Detect which cell encompasses the target text, then output its [X, Y] center coordinate. 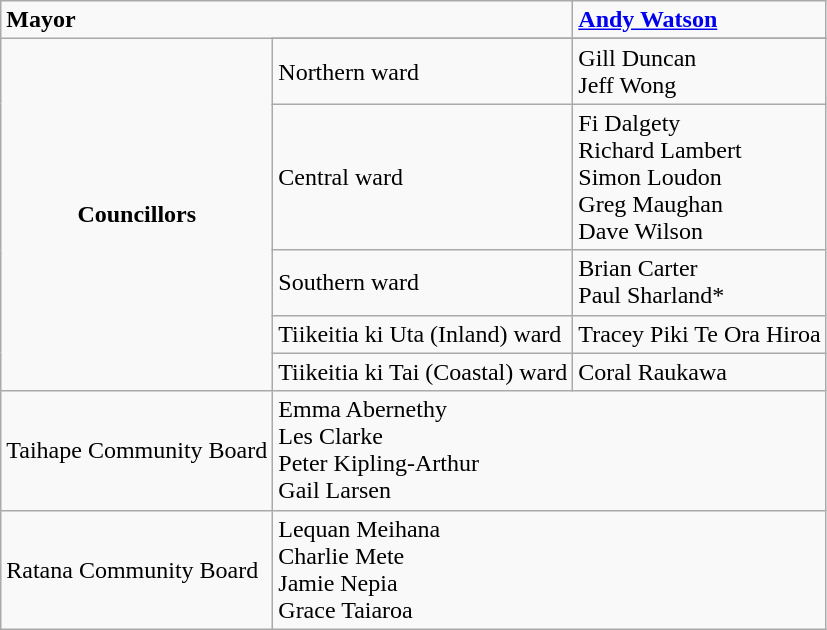
Tiikeitia ki Tai (Coastal) ward [423, 372]
Taihape Community Board [137, 450]
Fi DalgetyRichard LambertSimon LoudonGreg MaughanDave Wilson [700, 177]
Andy Watson [700, 20]
Lequan MeihanaCharlie MeteJamie NepiaGrace Taiaroa [550, 570]
Emma AbernethyLes ClarkePeter Kipling-ArthurGail Larsen [550, 450]
Tracey Piki Te Ora Hiroa [700, 334]
Brian CarterPaul Sharland* [700, 282]
Ratana Community Board [137, 570]
Mayor [287, 20]
Southern ward [423, 282]
Northern ward [423, 72]
Tiikeitia ki Uta (Inland) ward [423, 334]
Central ward [423, 177]
Gill DuncanJeff Wong [700, 72]
Coral Raukawa [700, 372]
Councillors [137, 215]
